Detect which cell encompasses the target text, then output its (x, y) center coordinate. 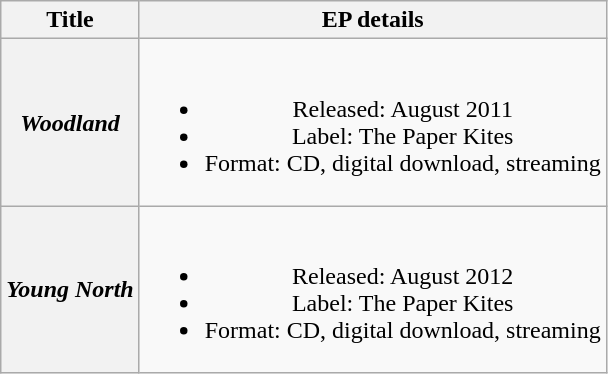
Released: August 2011Label: The Paper KitesFormat: CD, digital download, streaming (372, 122)
EP details (372, 20)
Title (70, 20)
Woodland (70, 122)
Released: August 2012Label: The Paper KitesFormat: CD, digital download, streaming (372, 290)
Young North (70, 290)
